Locate the cell with the specified text and output its (X, Y) center coordinate. 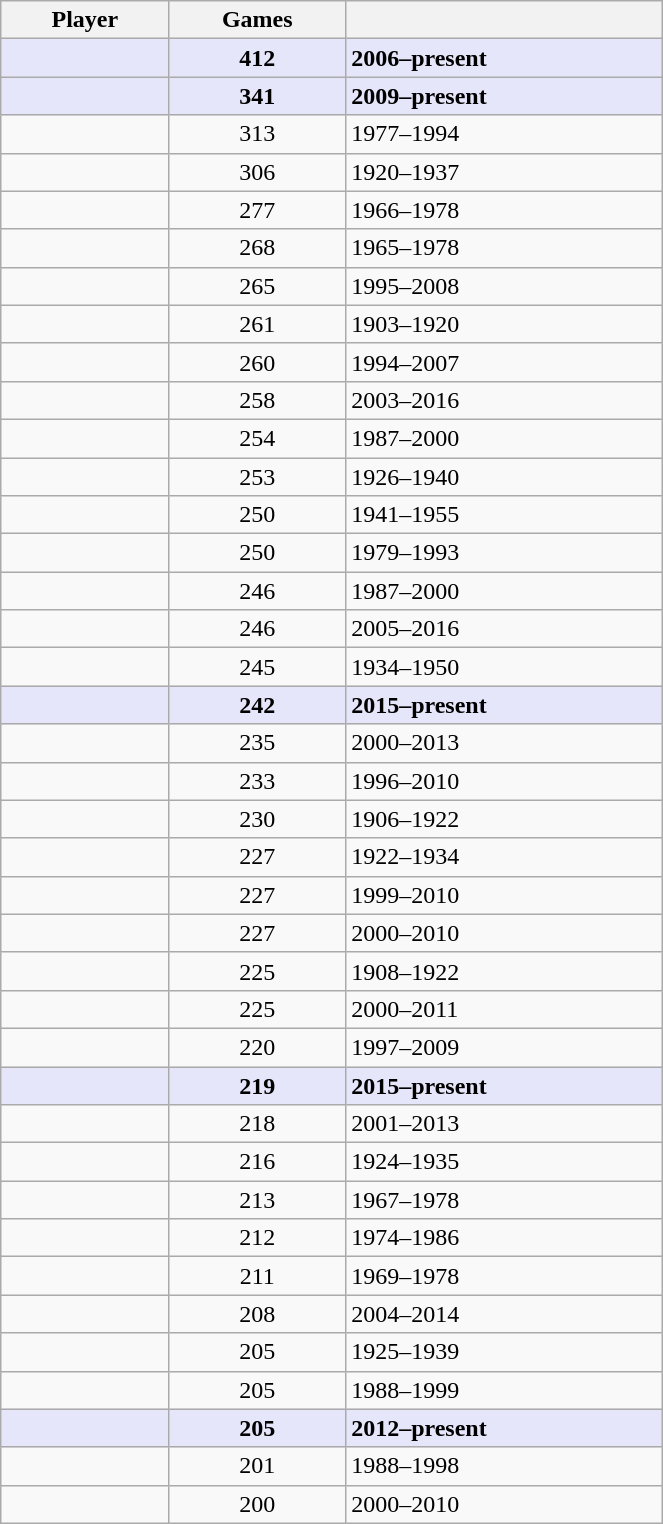
1979–1993 (504, 553)
1920–1937 (504, 172)
1965–1978 (504, 248)
268 (258, 248)
1974–1986 (504, 1238)
1906–1922 (504, 819)
1908–1922 (504, 971)
2005–2016 (504, 629)
2012–present (504, 1428)
2003–2016 (504, 400)
242 (258, 705)
261 (258, 324)
2006–present (504, 58)
1922–1934 (504, 857)
1925–1939 (504, 1352)
253 (258, 477)
218 (258, 1124)
245 (258, 667)
260 (258, 362)
1997–2009 (504, 1047)
306 (258, 172)
412 (258, 58)
1994–2007 (504, 362)
1988–1998 (504, 1466)
201 (258, 1466)
277 (258, 210)
1999–2010 (504, 895)
1995–2008 (504, 286)
230 (258, 819)
200 (258, 1504)
1967–1978 (504, 1200)
265 (258, 286)
1926–1940 (504, 477)
235 (258, 743)
1988–1999 (504, 1390)
211 (258, 1276)
Games (258, 20)
341 (258, 96)
1966–1978 (504, 210)
233 (258, 781)
2009–present (504, 96)
216 (258, 1162)
1969–1978 (504, 1276)
219 (258, 1085)
2000–2011 (504, 1009)
213 (258, 1200)
1934–1950 (504, 667)
Player (85, 20)
2001–2013 (504, 1124)
1996–2010 (504, 781)
254 (258, 438)
2000–2013 (504, 743)
208 (258, 1314)
313 (258, 134)
258 (258, 400)
212 (258, 1238)
220 (258, 1047)
1977–1994 (504, 134)
1941–1955 (504, 515)
2004–2014 (504, 1314)
1903–1920 (504, 324)
1924–1935 (504, 1162)
